Extract the [x, y] coordinate from the center of the cell holding the provided text.  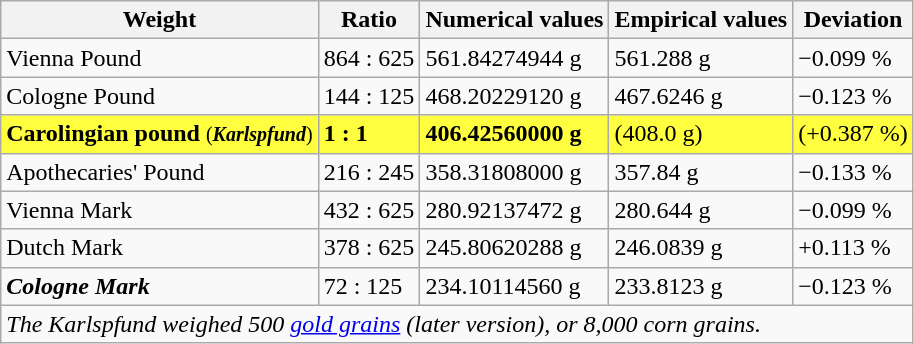
561.288 g [701, 58]
Numerical values [514, 20]
432 : 625 [369, 210]
Cologne Mark [160, 286]
246.0839 g [701, 248]
561.84274944 g [514, 58]
245.80620288 g [514, 248]
406.42560000 g [514, 134]
Vienna Mark [160, 210]
Carolingian pound (Karlspfund) [160, 134]
1 : 1 [369, 134]
144 : 125 [369, 96]
280.644 g [701, 210]
216 : 245 [369, 172]
(+0.387 %) [854, 134]
Cologne Pound [160, 96]
357.84 g [701, 172]
234.10114560 g [514, 286]
Vienna Pound [160, 58]
468.20229120 g [514, 96]
Empirical values [701, 20]
467.6246 g [701, 96]
233.8123 g [701, 286]
864 : 625 [369, 58]
(408.0 g) [701, 134]
−0.133 % [854, 172]
The Karlspfund weighed 500 gold grains (later version), or 8,000 corn grains. [458, 324]
Weight [160, 20]
Dutch Mark [160, 248]
Deviation [854, 20]
Apothecaries' Pound [160, 172]
378 : 625 [369, 248]
Ratio [369, 20]
72 : 125 [369, 286]
358.31808000 g [514, 172]
+0.113 % [854, 248]
280.92137472 g [514, 210]
